Return the (x, y) coordinate for the center point of the cell that contains the specified text.  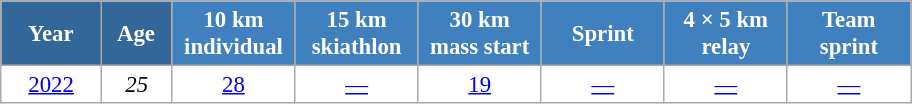
15 km skiathlon (356, 34)
28 (234, 85)
Team sprint (848, 34)
Sprint (602, 34)
2022 (52, 85)
19 (480, 85)
Age (136, 34)
Year (52, 34)
25 (136, 85)
4 × 5 km relay (726, 34)
30 km mass start (480, 34)
10 km individual (234, 34)
